Extract the [x, y] coordinate from the center of the cell holding the provided text.  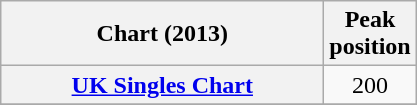
Peakposition [370, 34]
Chart (2013) [162, 34]
200 [370, 85]
UK Singles Chart [162, 85]
